Pinpoint the cell where the given text exists, returning its [x, y] midpoint coordinate. 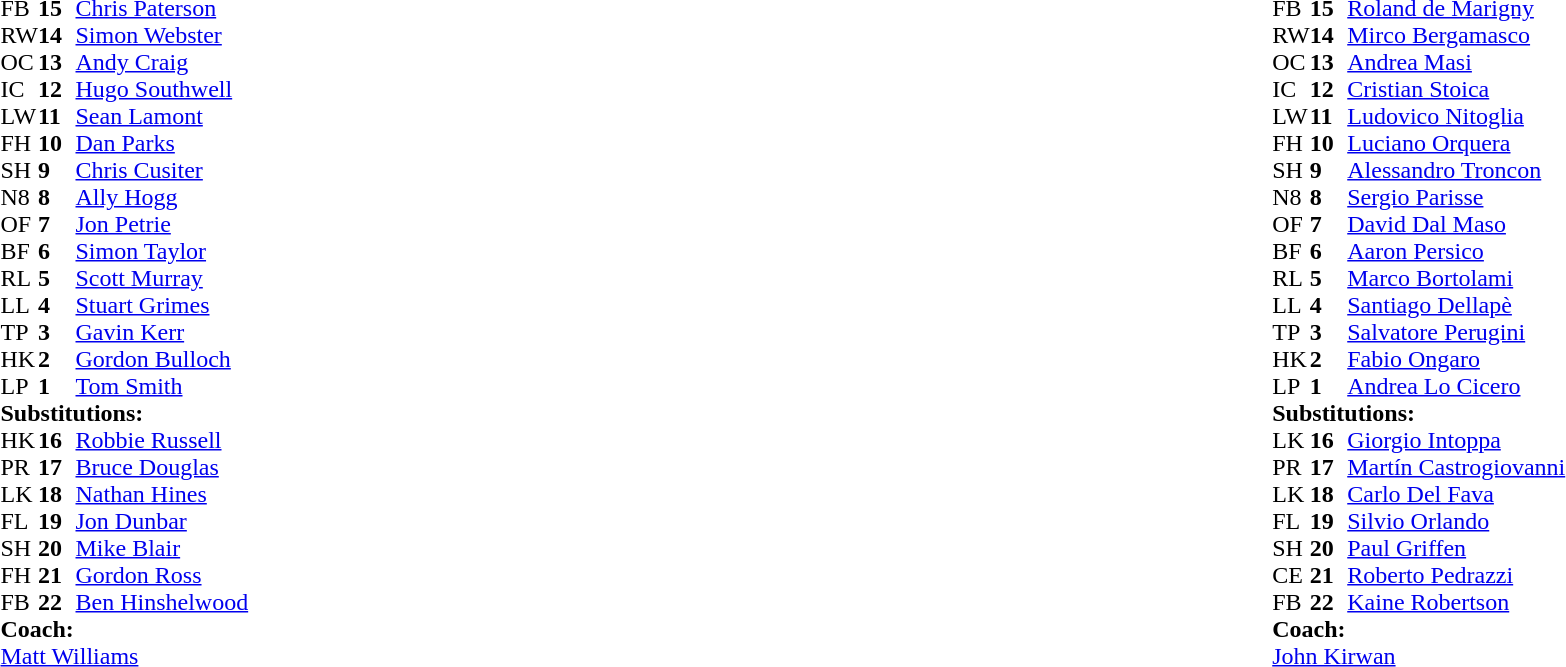
Mirco Bergamasco [1456, 36]
Andy Craig [162, 62]
Dan Parks [162, 144]
Ludovico Nitoglia [1456, 116]
Fabio Ongaro [1456, 360]
Nathan Hines [162, 494]
Santiago Dellapè [1456, 306]
Andrea Lo Cicero [1456, 386]
Luciano Orquera [1456, 144]
Ally Hogg [162, 198]
Mike Blair [162, 548]
Paul Griffen [1456, 548]
Alessandro Troncon [1456, 170]
Hugo Southwell [162, 90]
Robbie Russell [162, 440]
Simon Taylor [162, 252]
Salvatore Perugini [1456, 332]
Gordon Bulloch [162, 360]
Silvio Orlando [1456, 522]
Gavin Kerr [162, 332]
Marco Bortolami [1456, 278]
David Dal Maso [1456, 224]
Stuart Grimes [162, 306]
CE [1291, 576]
Scott Murray [162, 278]
Chris Cusiter [162, 170]
Aaron Persico [1456, 252]
Simon Webster [162, 36]
Jon Petrie [162, 224]
Tom Smith [162, 386]
Kaine Robertson [1456, 602]
Andrea Masi [1456, 62]
Jon Dunbar [162, 522]
Roberto Pedrazzi [1456, 576]
Bruce Douglas [162, 468]
Sean Lamont [162, 116]
Carlo Del Fava [1456, 494]
Ben Hinshelwood [162, 602]
Cristian Stoica [1456, 90]
Giorgio Intoppa [1456, 440]
Gordon Ross [162, 576]
Sergio Parisse [1456, 198]
Martín Castrogiovanni [1456, 468]
